From the cell containing the given text, extract its center point as [X, Y] coordinate. 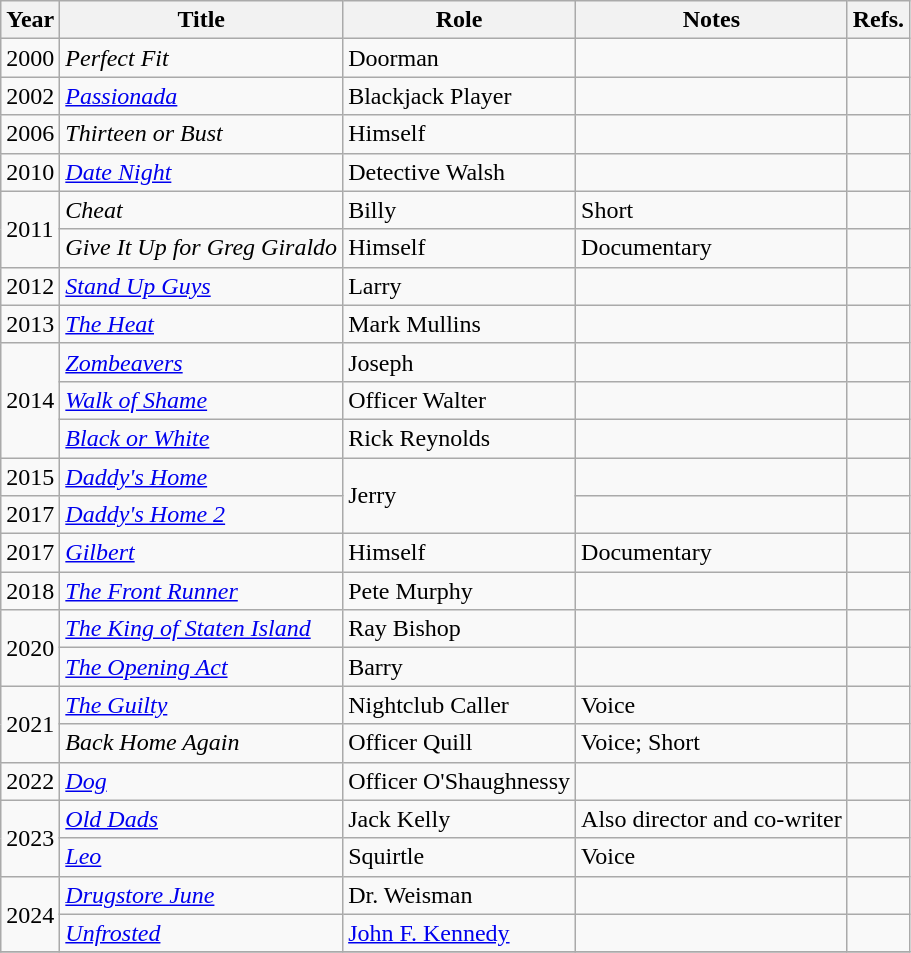
Refs. [878, 20]
Short [712, 210]
2022 [30, 781]
Also director and co-writer [712, 819]
Voice; Short [712, 743]
Nightclub Caller [460, 705]
2000 [30, 58]
Give It Up for Greg Giraldo [202, 248]
2002 [30, 96]
The King of Staten Island [202, 629]
Black or White [202, 438]
Cheat [202, 210]
Stand Up Guys [202, 286]
Drugstore June [202, 895]
Blackjack Player [460, 96]
The Guilty [202, 705]
2015 [30, 477]
Officer Quill [460, 743]
Squirtle [460, 857]
Rick Reynolds [460, 438]
Larry [460, 286]
Thirteen or Bust [202, 134]
The Heat [202, 324]
Dr. Weisman [460, 895]
2010 [30, 172]
Leo [202, 857]
2012 [30, 286]
Date Night [202, 172]
Perfect Fit [202, 58]
Detective Walsh [460, 172]
Barry [460, 667]
2006 [30, 134]
Joseph [460, 362]
The Opening Act [202, 667]
Doorman [460, 58]
Old Dads [202, 819]
Gilbert [202, 553]
Year [30, 20]
2023 [30, 838]
John F. Kennedy [460, 933]
Jerry [460, 496]
Jack Kelly [460, 819]
Walk of Shame [202, 400]
Mark Mullins [460, 324]
Daddy's Home [202, 477]
Unfrosted [202, 933]
2011 [30, 229]
Ray Bishop [460, 629]
Passionada [202, 96]
2014 [30, 400]
2024 [30, 914]
Dog [202, 781]
Back Home Again [202, 743]
The Front Runner [202, 591]
2021 [30, 724]
Daddy's Home 2 [202, 515]
Zombeavers [202, 362]
Billy [460, 210]
Role [460, 20]
Officer Walter [460, 400]
2018 [30, 591]
2013 [30, 324]
Title [202, 20]
Notes [712, 20]
2020 [30, 648]
Officer O'Shaughnessy [460, 781]
Pete Murphy [460, 591]
